From the cell containing the given text, extract its center point as (x, y) coordinate. 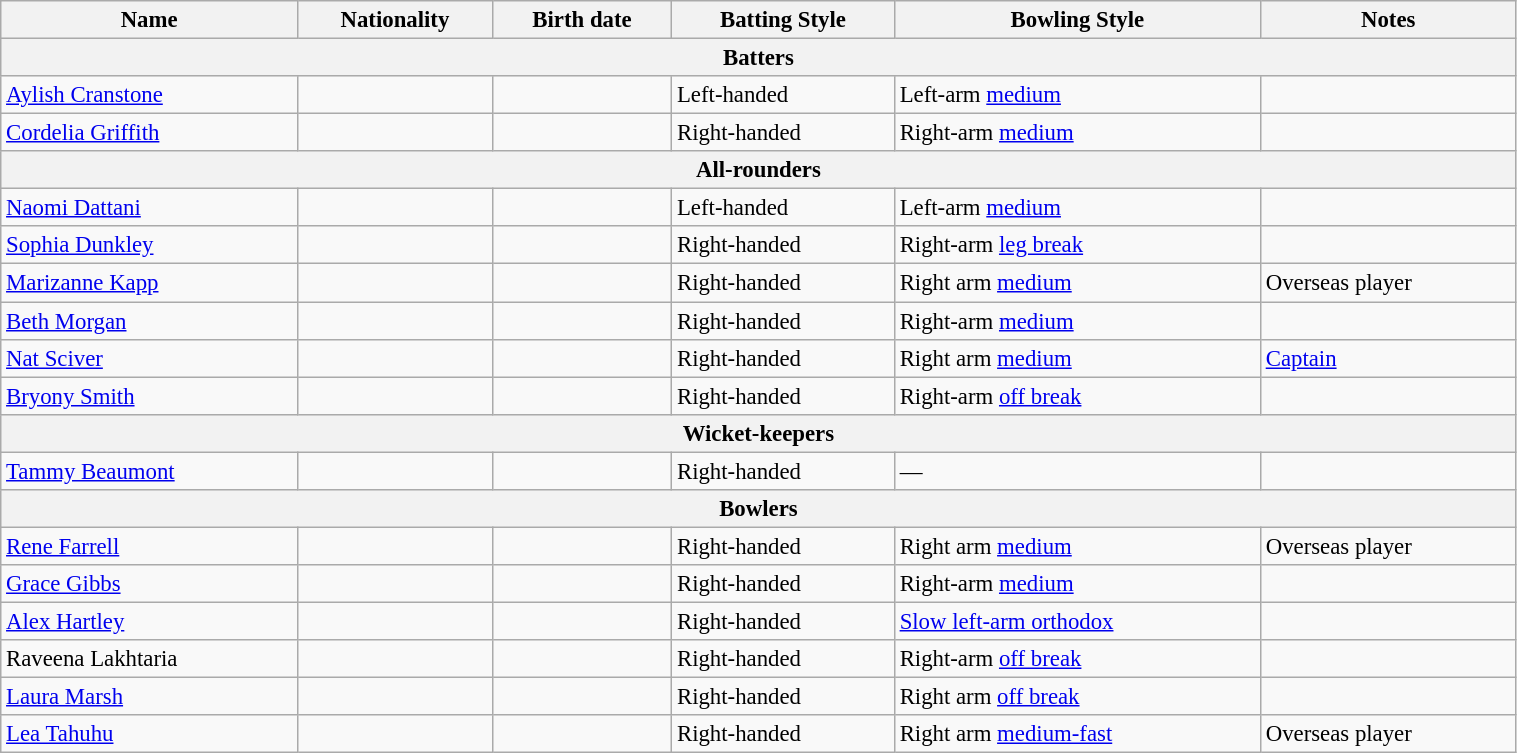
Sophia Dunkley (150, 245)
Slow left-arm orthodox (1077, 621)
Captain (1388, 358)
Batters (758, 58)
Nat Sciver (150, 358)
Name (150, 20)
Batting Style (784, 20)
All-rounders (758, 170)
— (1077, 471)
Grace Gibbs (150, 584)
Tammy Beaumont (150, 471)
Cordelia Griffith (150, 133)
Marizanne Kapp (150, 283)
Raveena Lakhtaria (150, 659)
Alex Hartley (150, 621)
Right arm medium-fast (1077, 734)
Naomi Dattani (150, 208)
Notes (1388, 20)
Right arm off break (1077, 697)
Bowling Style (1077, 20)
Beth Morgan (150, 321)
Birth date (582, 20)
Nationality (396, 20)
Aylish Cranstone (150, 95)
Lea Tahuhu (150, 734)
Rene Farrell (150, 546)
Bowlers (758, 509)
Wicket-keepers (758, 433)
Laura Marsh (150, 697)
Right-arm leg break (1077, 245)
Bryony Smith (150, 396)
